Output the (x, y) coordinate of the center of the cell containing the given text.  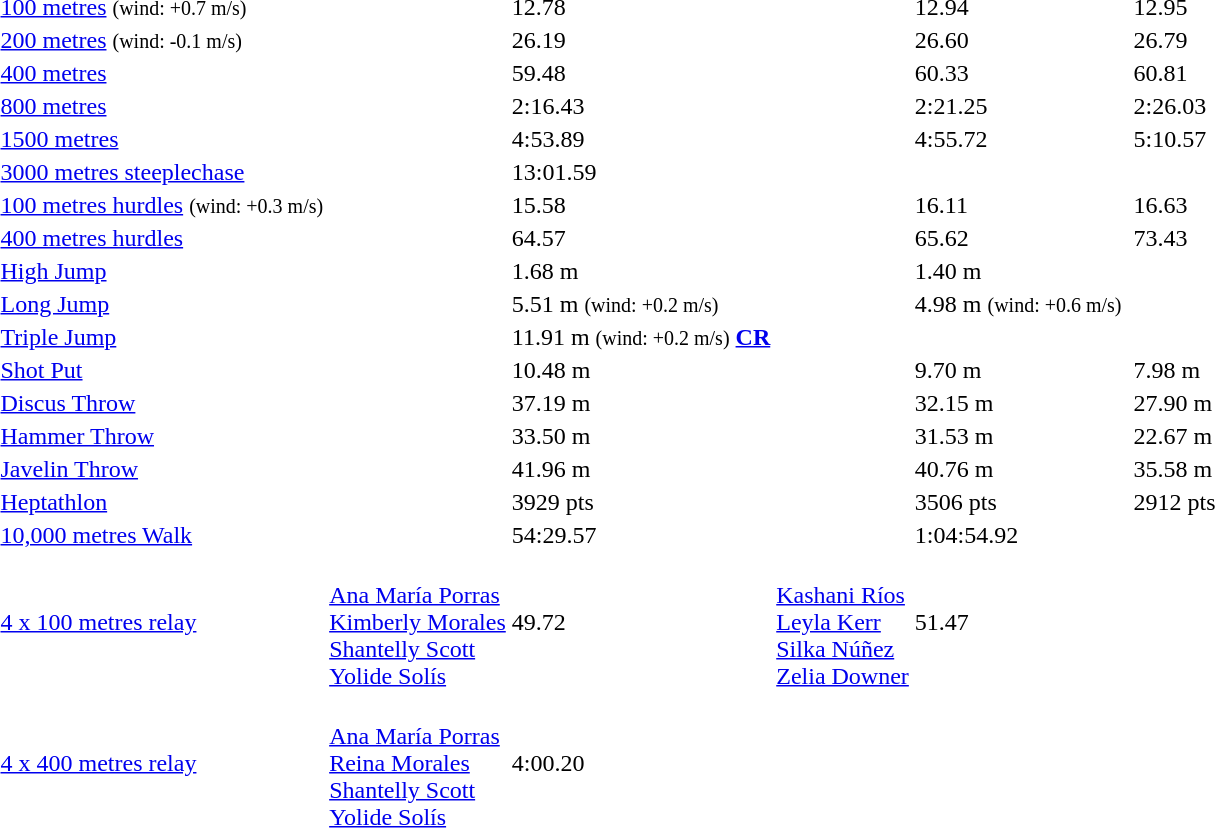
Kashani Ríos Leyla Kerr Silka Núñez Zelia Downer (843, 622)
1:04:54.92 (1018, 535)
1.68 m (640, 271)
4.98 m (wind: +0.6 m/s) (1018, 304)
15.58 (640, 205)
60.33 (1018, 73)
2:16.43 (640, 106)
64.57 (640, 238)
59.48 (640, 73)
49.72 (640, 622)
3506 pts (1018, 502)
4:55.72 (1018, 139)
51.47 (1018, 622)
54:29.57 (640, 535)
10.48 m (640, 370)
5.51 m (wind: +0.2 m/s) (640, 304)
26.19 (640, 40)
2:21.25 (1018, 106)
65.62 (1018, 238)
16.11 (1018, 205)
11.91 m (wind: +0.2 m/s) CR (640, 337)
41.96 m (640, 469)
4:53.89 (640, 139)
33.50 m (640, 436)
1.40 m (1018, 271)
26.60 (1018, 40)
13:01.59 (640, 172)
9.70 m (1018, 370)
32.15 m (1018, 403)
31.53 m (1018, 436)
3929 pts (640, 502)
40.76 m (1018, 469)
37.19 m (640, 403)
Ana María Porras Kimberly Morales Shantelly Scott Yolide Solís (418, 622)
